Detect which cell encompasses the target text, then output its [X, Y] center coordinate. 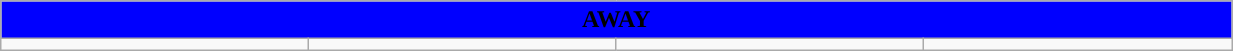
AWAY [616, 20]
